Pinpoint the cell where the given text exists, returning its [x, y] midpoint coordinate. 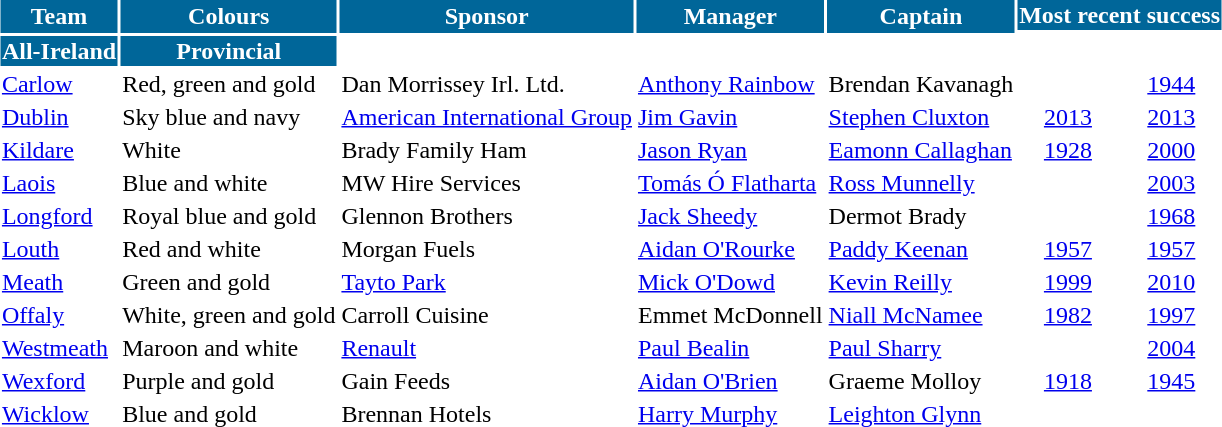
Glennon Brothers [487, 216]
1918 [1068, 381]
2000 [1171, 150]
Longford [58, 216]
Aidan O'Brien [730, 381]
1928 [1068, 150]
Tayto Park [487, 282]
White [229, 150]
Meath [58, 282]
American International Group [487, 117]
Carlow [58, 84]
Jim Gavin [730, 117]
Dermot Brady [921, 216]
Most recent success [1120, 15]
Red and white [229, 249]
Sponsor [487, 16]
Paddy Keenan [921, 249]
Provincial [229, 51]
Dublin [58, 117]
Morgan Fuels [487, 249]
Louth [58, 249]
1999 [1068, 282]
Ross Munnelly [921, 183]
Laois [58, 183]
Blue and white [229, 183]
Red, green and gold [229, 84]
Gain Feeds [487, 381]
Kildare [58, 150]
Dan Morrissey Irl. Ltd. [487, 84]
Aidan O'Rourke [730, 249]
Wexford [58, 381]
Sky blue and navy [229, 117]
Kevin Reilly [921, 282]
1968 [1171, 216]
Tomás Ó Flatharta [730, 183]
Westmeath [58, 348]
1997 [1171, 315]
Eamonn Callaghan [921, 150]
Royal blue and gold [229, 216]
Captain [921, 16]
2004 [1171, 348]
Emmet McDonnell [730, 315]
2003 [1171, 183]
Offaly [58, 315]
Brady Family Ham [487, 150]
Maroon and white [229, 348]
1982 [1068, 315]
Jason Ryan [730, 150]
Graeme Molloy [921, 381]
MW Hire Services [487, 183]
1945 [1171, 381]
White, green and gold [229, 315]
Green and gold [229, 282]
Niall McNamee [921, 315]
Manager [730, 16]
Renault [487, 348]
Brendan Kavanagh [921, 84]
2010 [1171, 282]
Paul Sharry [921, 348]
Mick O'Dowd [730, 282]
All-Ireland [58, 51]
Paul Bealin [730, 348]
Team [58, 16]
Stephen Cluxton [921, 117]
Anthony Rainbow [730, 84]
Jack Sheedy [730, 216]
1944 [1171, 84]
Purple and gold [229, 381]
Colours [229, 16]
Carroll Cuisine [487, 315]
